Locate the cell with the specified text and output its [X, Y] center coordinate. 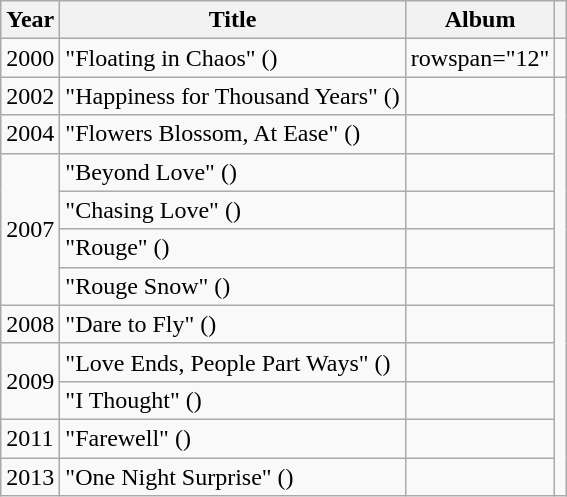
"Chasing Love" () [233, 210]
2008 [30, 324]
"One Night Surprise" () [233, 477]
"Farewell" () [233, 438]
"Dare to Fly" () [233, 324]
"Happiness for Thousand Years" () [233, 96]
2004 [30, 134]
"Rouge Snow" () [233, 286]
"Floating in Chaos" () [233, 58]
Year [30, 20]
2011 [30, 438]
"Love Ends, People Part Ways" () [233, 362]
Album [480, 20]
"I Thought" () [233, 400]
Title [233, 20]
"Beyond Love" () [233, 172]
"Rouge" () [233, 248]
2002 [30, 96]
"Flowers Blossom, At Ease" () [233, 134]
2013 [30, 477]
2009 [30, 381]
2007 [30, 229]
rowspan="12" [480, 58]
2000 [30, 58]
